Scan for the cell matching the given text and deliver its (X, Y) coordinate at center. 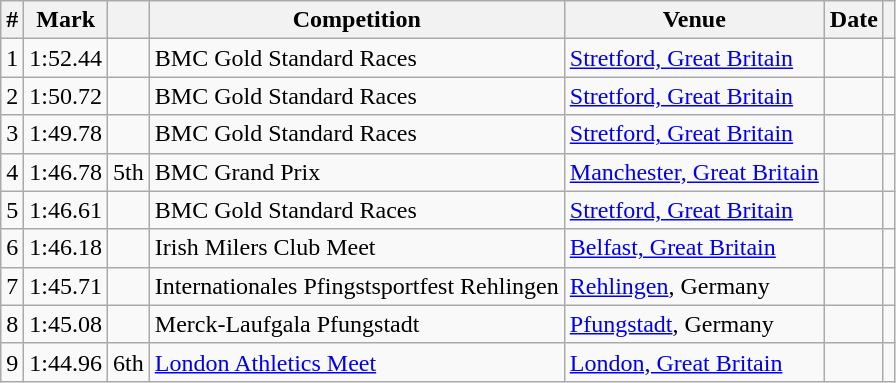
Manchester, Great Britain (694, 172)
5 (12, 210)
1:46.18 (66, 248)
1:45.71 (66, 286)
1:46.61 (66, 210)
Mark (66, 20)
2 (12, 96)
Belfast, Great Britain (694, 248)
8 (12, 324)
5th (129, 172)
6th (129, 362)
Merck-Laufgala Pfungstadt (356, 324)
4 (12, 172)
Irish Milers Club Meet (356, 248)
London Athletics Meet (356, 362)
Pfungstadt, Germany (694, 324)
1:49.78 (66, 134)
1:45.08 (66, 324)
1:50.72 (66, 96)
Internationales Pfingstsportfest Rehlingen (356, 286)
London, Great Britain (694, 362)
Venue (694, 20)
1:44.96 (66, 362)
6 (12, 248)
Competition (356, 20)
1 (12, 58)
Date (854, 20)
Rehlingen, Germany (694, 286)
7 (12, 286)
9 (12, 362)
1:52.44 (66, 58)
1:46.78 (66, 172)
BMC Grand Prix (356, 172)
3 (12, 134)
# (12, 20)
